Find where the given text appears and provide that cell's center as (X, Y) coordinate. 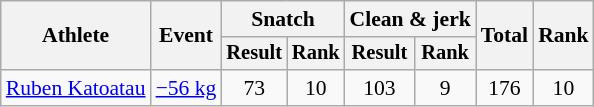
9 (444, 88)
−56 kg (186, 88)
Athlete (76, 36)
Event (186, 36)
103 (380, 88)
Ruben Katoatau (76, 88)
73 (254, 88)
Snatch (282, 19)
Clean & jerk (410, 19)
Total (504, 36)
176 (504, 88)
